Return (X, Y) of the center of cell containing provided text 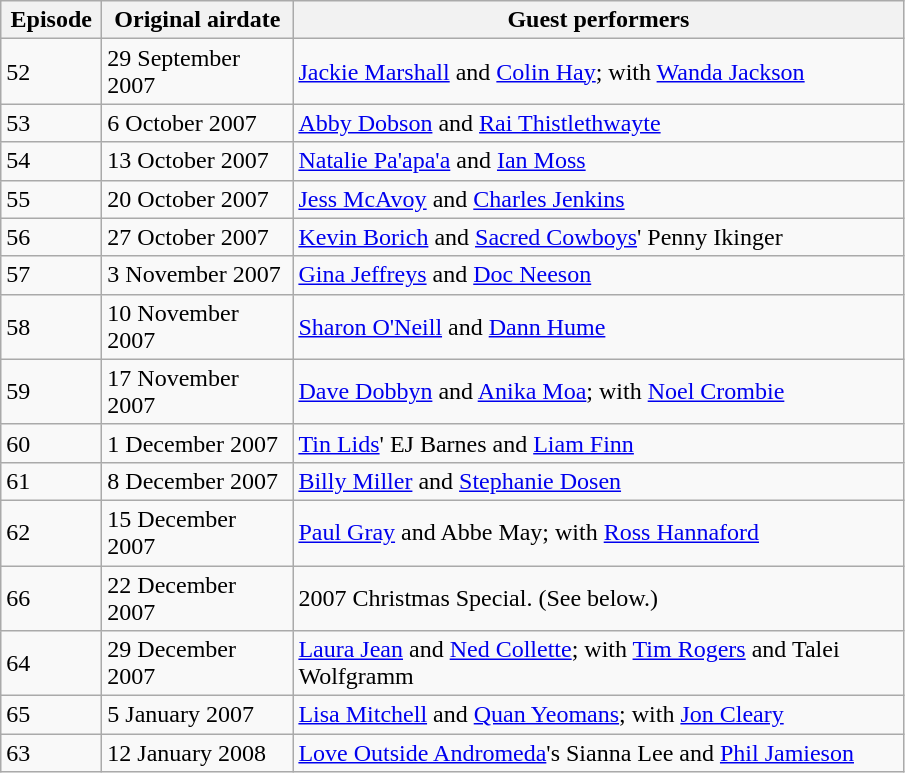
57 (52, 275)
Billy Miller and Stephanie Dosen (598, 481)
17 November 2007 (198, 392)
65 (52, 715)
Laura Jean and Ned Collette; with Tim Rogers and Talei Wolfgramm (598, 664)
Dave Dobbyn and Anika Moa; with Noel Crombie (598, 392)
1 December 2007 (198, 443)
27 October 2007 (198, 237)
29 September 2007 (198, 72)
62 (52, 532)
13 October 2007 (198, 161)
56 (52, 237)
Love Outside Andromeda's Sianna Lee and Phil Jamieson (598, 753)
Sharon O'Neill and Dann Hume (598, 326)
52 (52, 72)
12 January 2008 (198, 753)
Abby Dobson and Rai Thistlethwayte (598, 123)
3 November 2007 (198, 275)
20 October 2007 (198, 199)
10 November 2007 (198, 326)
60 (52, 443)
Guest performers (598, 20)
Original airdate (198, 20)
Jackie Marshall and Colin Hay; with Wanda Jackson (598, 72)
Episode (52, 20)
64 (52, 664)
Gina Jeffreys and Doc Neeson (598, 275)
6 October 2007 (198, 123)
15 December 2007 (198, 532)
53 (52, 123)
55 (52, 199)
54 (52, 161)
Kevin Borich and Sacred Cowboys' Penny Ikinger (598, 237)
63 (52, 753)
Jess McAvoy and Charles Jenkins (598, 199)
Natalie Pa'apa'a and Ian Moss (598, 161)
5 January 2007 (198, 715)
Lisa Mitchell and Quan Yeomans; with Jon Cleary (598, 715)
58 (52, 326)
Tin Lids' EJ Barnes and Liam Finn (598, 443)
29 December 2007 (198, 664)
8 December 2007 (198, 481)
22 December 2007 (198, 598)
Paul Gray and Abbe May; with Ross Hannaford (598, 532)
59 (52, 392)
66 (52, 598)
2007 Christmas Special. (See below.) (598, 598)
61 (52, 481)
